Pinpoint the cell where the given text exists, returning its (x, y) midpoint coordinate. 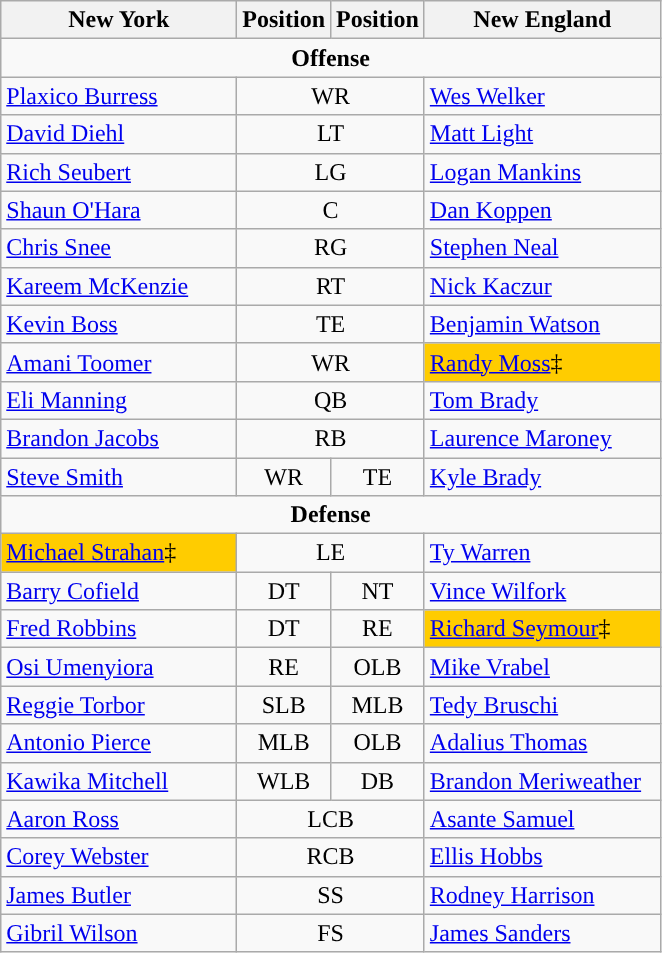
Ellis Hobbs (542, 857)
Aaron Ross (119, 819)
David Diehl (119, 134)
Kawika Mitchell (119, 781)
Defense (331, 515)
Corey Webster (119, 857)
Rodney Harrison (542, 895)
Gibril Wilson (119, 933)
Eli Manning (119, 400)
LE (331, 553)
Randy Moss‡ (542, 362)
New York (119, 20)
DB (378, 781)
Richard Seymour‡ (542, 629)
RT (331, 286)
Stephen Neal (542, 248)
Barry Cofield (119, 591)
Vince Wilfork (542, 591)
Tom Brady (542, 400)
Benjamin Watson (542, 324)
SS (331, 895)
James Sanders (542, 933)
Chris Snee (119, 248)
Mike Vrabel (542, 667)
Offense (331, 58)
FS (331, 933)
RCB (331, 857)
Rich Seubert (119, 172)
LT (331, 134)
C (331, 210)
LG (331, 172)
QB (331, 400)
Adalius Thomas (542, 743)
Kevin Boss (119, 324)
Brandon Jacobs (119, 438)
Michael Strahan‡ (119, 553)
Nick Kaczur (542, 286)
Kyle Brady (542, 477)
Antonio Pierce (119, 743)
Dan Koppen (542, 210)
New England (542, 20)
Fred Robbins (119, 629)
Wes Welker (542, 96)
Plaxico Burress (119, 96)
LCB (331, 819)
Reggie Torbor (119, 705)
Brandon Meriweather (542, 781)
Shaun O'Hara (119, 210)
RB (331, 438)
James Butler (119, 895)
RG (331, 248)
SLB (284, 705)
WLB (284, 781)
Kareem McKenzie (119, 286)
Laurence Maroney (542, 438)
Amani Toomer (119, 362)
Tedy Bruschi (542, 705)
Steve Smith (119, 477)
Osi Umenyiora (119, 667)
Logan Mankins (542, 172)
NT (378, 591)
Asante Samuel (542, 819)
Matt Light (542, 134)
Ty Warren (542, 553)
